Identify which cell holds the provided text, then report its (x, y) central coordinate. 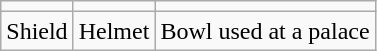
Shield (37, 31)
Bowl used at a palace (265, 31)
Helmet (114, 31)
